Capture the cell that displays the provided text and extract its [X, Y] central coordinate. 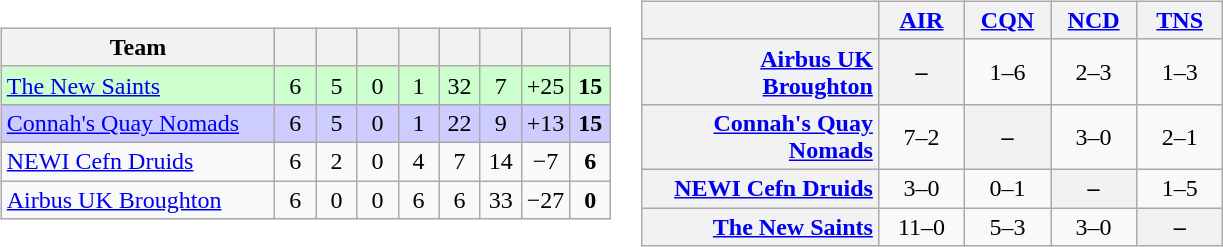
33 [500, 199]
11–0 [921, 227]
NCD [1094, 20]
1–6 [1007, 72]
+13 [546, 123]
0–1 [1007, 188]
14 [500, 161]
1–3 [1180, 72]
5–3 [1007, 227]
2 [336, 161]
32 [460, 85]
22 [460, 123]
2–1 [1180, 136]
2–3 [1094, 72]
AIR [921, 20]
CQN [1007, 20]
Team [138, 47]
9 [500, 123]
1–5 [1180, 188]
−7 [546, 161]
4 [418, 161]
TNS [1180, 20]
7–2 [921, 136]
+25 [546, 85]
−27 [546, 199]
